Search for the cell housing the specified text and yield its [x, y] center coordinate. 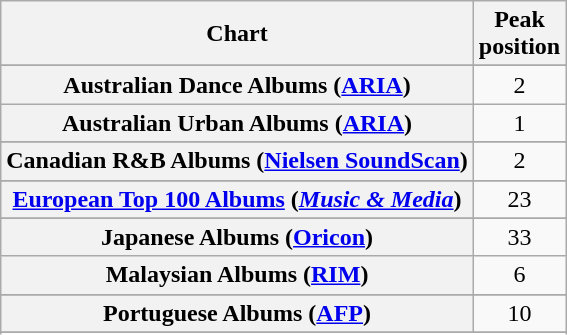
Japanese Albums (Oricon) [238, 237]
1 [519, 123]
33 [519, 237]
23 [519, 199]
Australian Dance Albums (ARIA) [238, 85]
10 [519, 313]
Peakposition [519, 34]
Canadian R&B Albums (Nielsen SoundScan) [238, 161]
6 [519, 275]
Chart [238, 34]
Malaysian Albums (RIM) [238, 275]
Portuguese Albums (AFP) [238, 313]
Australian Urban Albums (ARIA) [238, 123]
European Top 100 Albums (Music & Media) [238, 199]
